Detect which cell encompasses the target text, then output its (x, y) center coordinate. 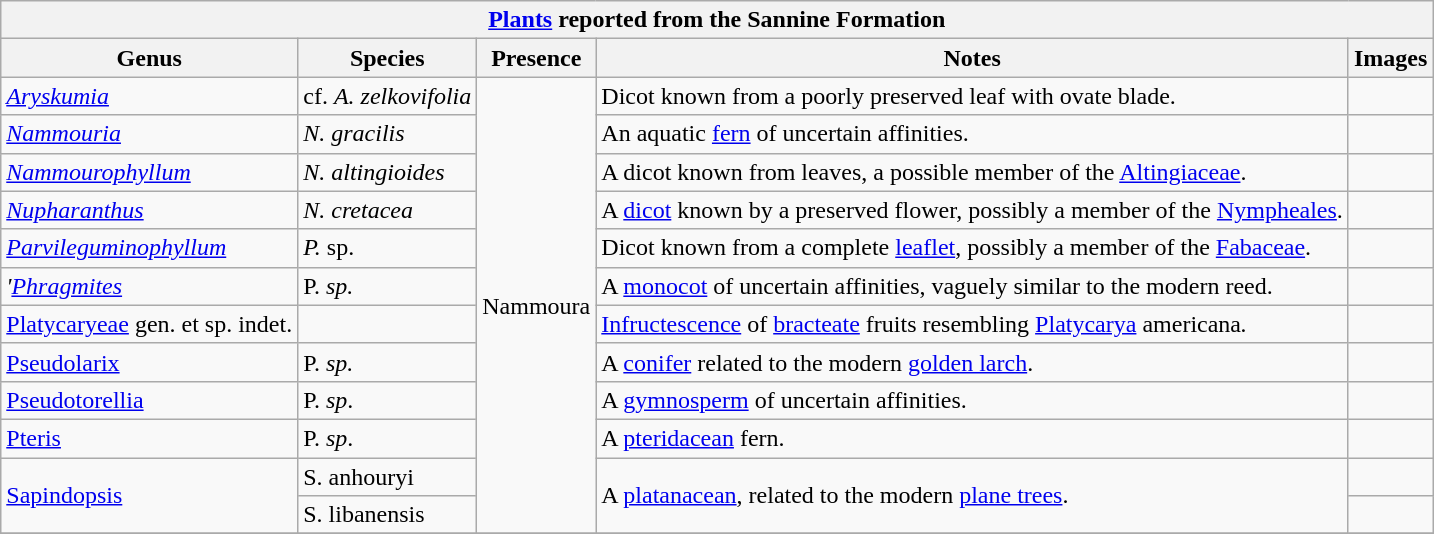
Images (1390, 58)
Infructescence of bracteate fruits resembling Platycarya americana. (972, 324)
A dicot known by a preserved flower, possibly a member of the Nympheales. (972, 210)
N. gracilis (388, 134)
Sapindopsis (150, 496)
Presence (536, 58)
Aryskumia (150, 96)
N. cretacea (388, 210)
Species (388, 58)
Notes (972, 58)
A gymnosperm of uncertain affinities. (972, 400)
Plants reported from the Sannine Formation (717, 20)
A monocot of uncertain affinities, vaguely similar to the modern reed. (972, 286)
Dicot known from a poorly preserved leaf with ovate blade. (972, 96)
Pseudolarix (150, 362)
A pteridacean fern. (972, 438)
S. libanensis (388, 515)
S. anhouryi (388, 477)
cf. A. zelkovifolia (388, 96)
A conifer related to the modern golden larch. (972, 362)
'Phragmites (150, 286)
Parvileguminophyllum (150, 248)
Nammourophyllum (150, 172)
Dicot known from a complete leaflet, possibly a member of the Fabaceae. (972, 248)
Pteris (150, 438)
A dicot known from leaves, a possible member of the Altingiaceae. (972, 172)
Genus (150, 58)
A platanacean, related to the modern plane trees. (972, 496)
Pseudotorellia (150, 400)
An aquatic fern of uncertain affinities. (972, 134)
Nupharanthus (150, 210)
Nammouria (150, 134)
Nammoura (536, 306)
N. altingioides (388, 172)
Platycaryeae gen. et sp. indet. (150, 324)
